Locate the cell with the specified text and output its [X, Y] center coordinate. 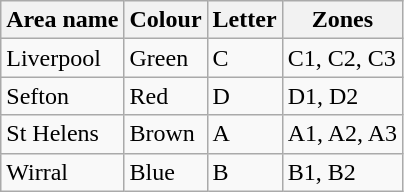
Liverpool [62, 58]
A [244, 134]
Green [166, 58]
B1, B2 [342, 172]
Colour [166, 20]
B [244, 172]
D1, D2 [342, 96]
Brown [166, 134]
St Helens [62, 134]
Blue [166, 172]
Red [166, 96]
D [244, 96]
A1, A2, A3 [342, 134]
Sefton [62, 96]
Area name [62, 20]
Letter [244, 20]
Wirral [62, 172]
Zones [342, 20]
C1, C2, C3 [342, 58]
C [244, 58]
